Search for the cell housing the specified text and yield its [X, Y] center coordinate. 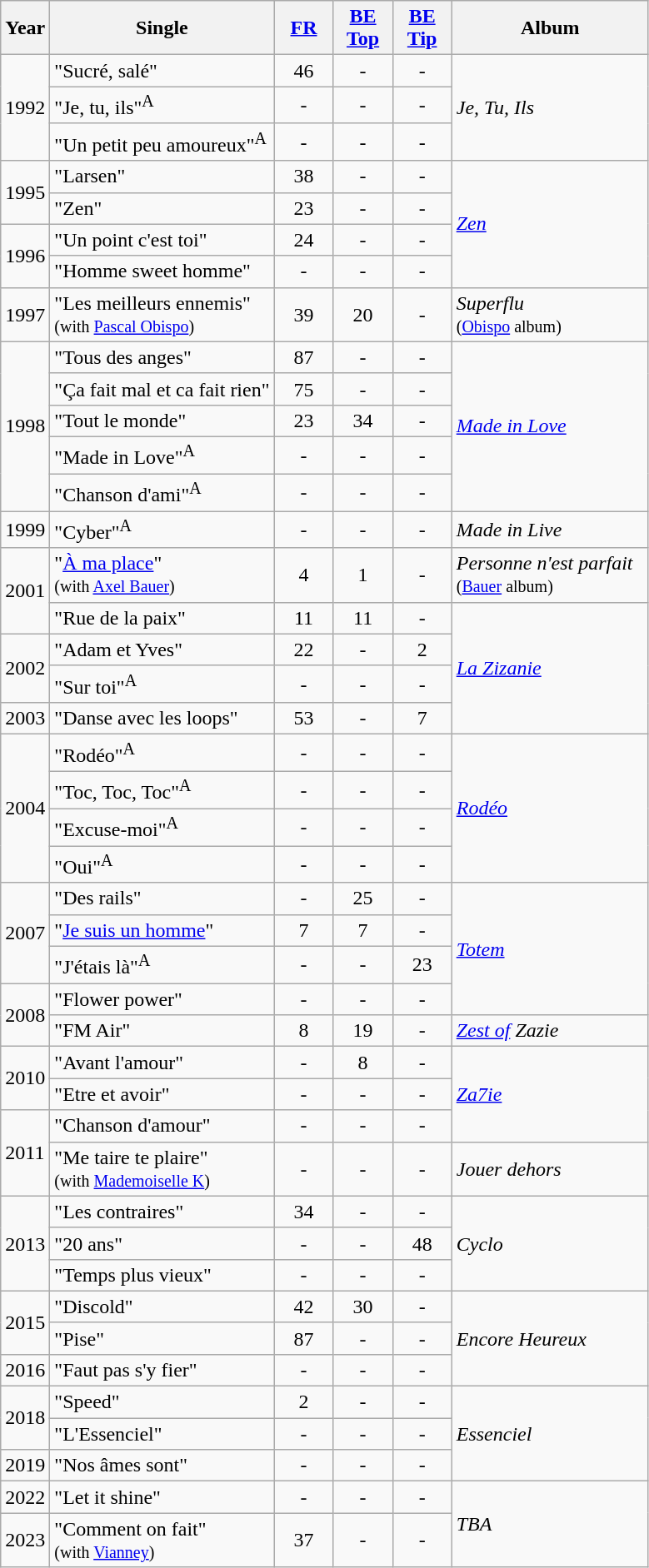
2011 [25, 1152]
Personne n'est parfait (Bauer album) [550, 575]
75 [303, 389]
30 [363, 1307]
"Rodéo"A [162, 753]
"Chanson d'amour" [162, 1126]
1992 [25, 108]
"Flower power" [162, 999]
Made in Love [550, 426]
"Je, tu, ils"A [162, 105]
"Discold" [162, 1307]
"FM Air" [162, 1031]
2023 [25, 1541]
2018 [25, 1418]
"Des rails" [162, 898]
"Oui"A [162, 864]
48 [422, 1243]
"À ma place"(with Axel Bauer) [162, 575]
1995 [25, 192]
2015 [25, 1322]
Jouer dehors [550, 1169]
"Un petit peu amoureux"A [162, 142]
"20 ans" [162, 1243]
"Cyber"A [162, 530]
"Pise" [162, 1338]
2010 [25, 1078]
"Me taire te plaire" (with Mademoiselle K) [162, 1169]
1996 [25, 256]
TBA [550, 1524]
"Homme sweet homme" [162, 271]
"Speed" [162, 1402]
Superflu (Obispo album) [550, 315]
Zen [550, 224]
Totem [550, 949]
1998 [25, 426]
42 [303, 1307]
"Nos âmes sont" [162, 1466]
20 [363, 315]
Encore Heureux [550, 1338]
"Let it shine" [162, 1497]
"Avant l'amour" [162, 1063]
"Adam et Yves" [162, 650]
Year [25, 28]
Je, Tu, Ils [550, 108]
Single [162, 28]
46 [303, 71]
BE Top [363, 28]
2007 [25, 933]
"Ça fait mal et ca fait rien" [162, 389]
2008 [25, 1015]
Album [550, 28]
"Danse avec les loops" [162, 719]
53 [303, 719]
2003 [25, 719]
Rodéo [550, 809]
Za7ie [550, 1094]
39 [303, 315]
"Comment on fait" (with Vianney) [162, 1541]
37 [303, 1541]
"Etre et avoir" [162, 1094]
"Sur toi"A [162, 684]
"J'étais là"A [162, 964]
Cyclo [550, 1243]
1 [363, 575]
4 [303, 575]
"Tous des anges" [162, 357]
2001 [25, 591]
38 [303, 177]
22 [303, 650]
"Sucré, salé" [162, 71]
"Les contraires" [162, 1212]
2013 [25, 1243]
"Les meilleurs ennemis"(with Pascal Obispo) [162, 315]
25 [363, 898]
BE Tip [422, 28]
"Made in Love"A [162, 455]
"Toc, Toc, Toc"A [162, 791]
"Faut pas s'y fier" [162, 1371]
19 [363, 1031]
2022 [25, 1497]
"Rue de la paix" [162, 618]
"Je suis un homme" [162, 930]
"Larsen" [162, 177]
Essenciel [550, 1434]
2002 [25, 668]
1997 [25, 315]
2019 [25, 1466]
La Zizanie [550, 668]
1999 [25, 530]
"Un point c'est toi" [162, 240]
"L'Essenciel" [162, 1434]
Made in Live [550, 530]
"Zen" [162, 208]
2004 [25, 809]
"Tout le monde" [162, 421]
"Excuse-moi"A [162, 828]
"Chanson d'ami"A [162, 493]
2016 [25, 1371]
"Temps plus vieux" [162, 1275]
24 [303, 240]
Zest of Zazie [550, 1031]
FR [303, 28]
